Determine the [x, y] coordinate at the center of the cell enclosing the given text.  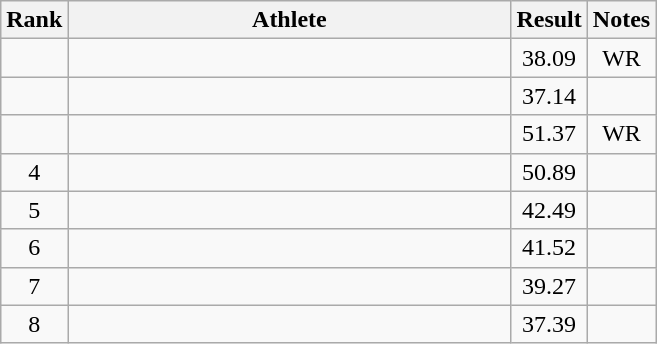
Rank [34, 20]
7 [34, 286]
Result [549, 20]
5 [34, 210]
51.37 [549, 134]
8 [34, 324]
Notes [621, 20]
Athlete [290, 20]
6 [34, 248]
39.27 [549, 286]
38.09 [549, 58]
37.14 [549, 96]
50.89 [549, 172]
42.49 [549, 210]
37.39 [549, 324]
4 [34, 172]
41.52 [549, 248]
